Find where the given text appears and provide that cell's center as (x, y) coordinate. 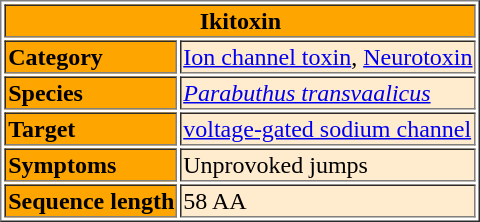
Ikitoxin (240, 20)
Parabuthus transvaalicus (328, 92)
voltage-gated sodium channel (328, 128)
58 AA (328, 200)
Category (91, 56)
Ion channel toxin, Neurotoxin (328, 56)
Target (91, 128)
Sequence length (91, 200)
Unprovoked jumps (328, 164)
Species (91, 92)
Symptoms (91, 164)
